Search for the cell housing the specified text and yield its (X, Y) center coordinate. 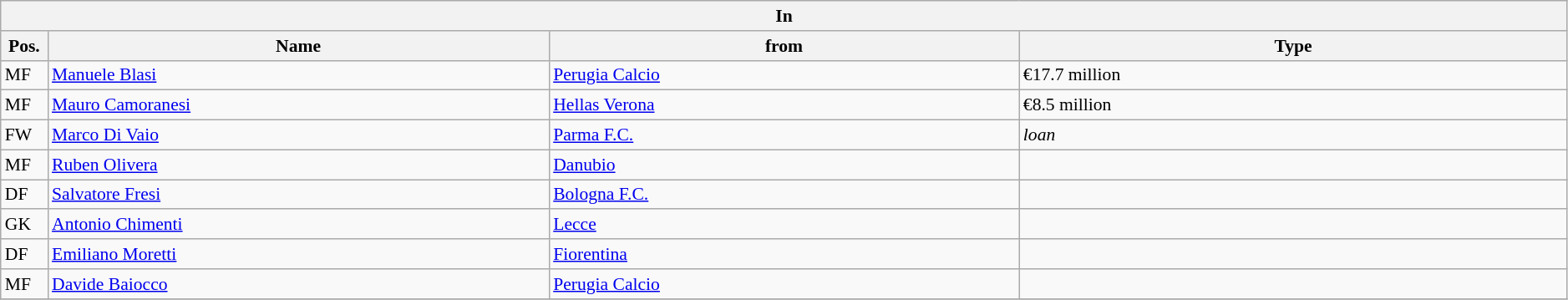
Lecce (784, 225)
Danubio (784, 165)
Salvatore Fresi (298, 195)
Pos. (24, 46)
Fiorentina (784, 254)
Ruben Olivera (298, 165)
Manuele Blasi (298, 75)
Name (298, 46)
Mauro Camoranesi (298, 105)
Hellas Verona (784, 105)
from (784, 46)
loan (1293, 135)
Bologna F.C. (784, 195)
Type (1293, 46)
Marco Di Vaio (298, 135)
FW (24, 135)
In (784, 16)
Davide Baiocco (298, 284)
€17.7 million (1293, 75)
Antonio Chimenti (298, 225)
Parma F.C. (784, 135)
Emiliano Moretti (298, 254)
GK (24, 225)
€8.5 million (1293, 105)
